Output the (x, y) coordinate of the center of the cell containing the given text.  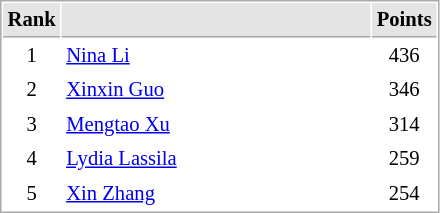
254 (404, 194)
2 (32, 90)
Rank (32, 20)
5 (32, 194)
259 (404, 158)
1 (32, 56)
Xinxin Guo (216, 90)
314 (404, 124)
4 (32, 158)
346 (404, 90)
Lydia Lassila (216, 158)
Points (404, 20)
Nina Li (216, 56)
Mengtao Xu (216, 124)
436 (404, 56)
Xin Zhang (216, 194)
3 (32, 124)
